Extract the [x, y] coordinate from the center of the cell holding the provided text.  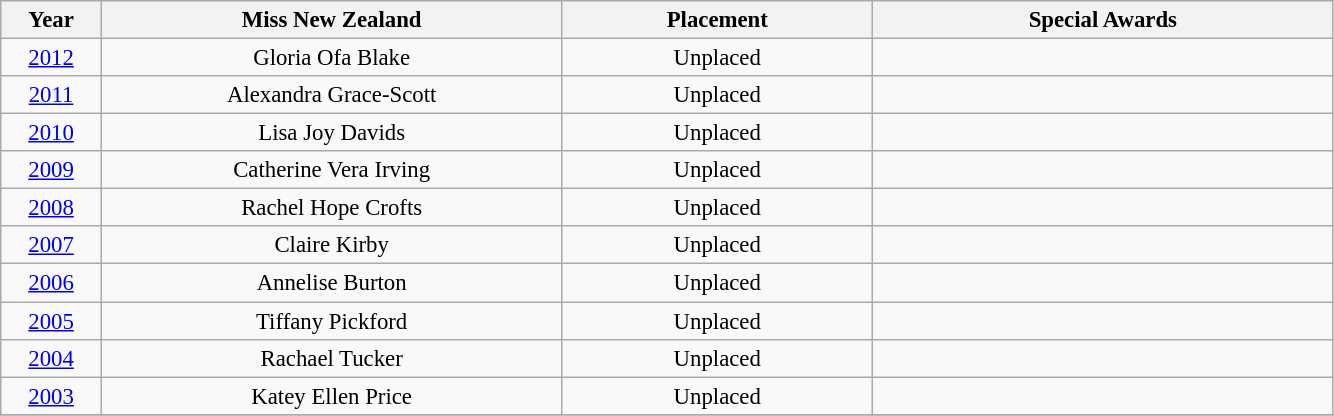
2007 [52, 245]
2005 [52, 321]
Special Awards [1104, 20]
Alexandra Grace-Scott [332, 95]
2003 [52, 396]
2009 [52, 170]
Annelise Burton [332, 283]
2010 [52, 133]
Lisa Joy Davids [332, 133]
Tiffany Pickford [332, 321]
Year [52, 20]
Gloria Ofa Blake [332, 58]
2008 [52, 208]
Rachael Tucker [332, 358]
2011 [52, 95]
2004 [52, 358]
Catherine Vera Irving [332, 170]
2006 [52, 283]
Rachel Hope Crofts [332, 208]
Claire Kirby [332, 245]
Miss New Zealand [332, 20]
Katey Ellen Price [332, 396]
Placement [718, 20]
2012 [52, 58]
